Output the [X, Y] coordinate of the center of the cell containing the given text.  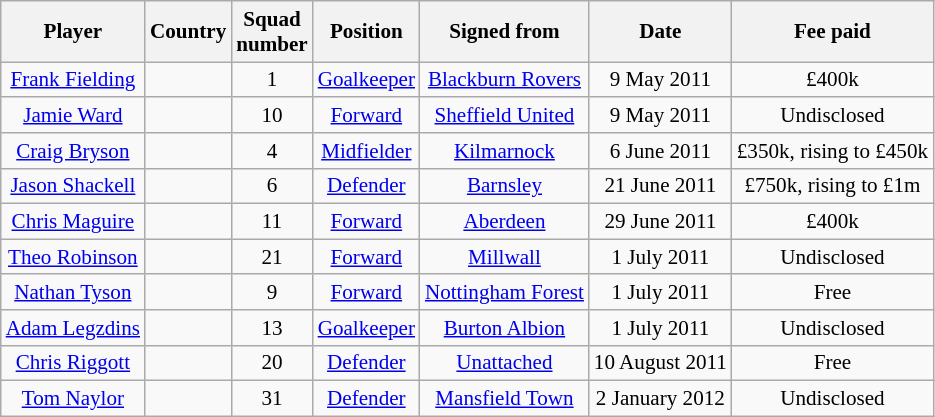
Tom Naylor [73, 398]
Position [366, 32]
Nottingham Forest [504, 292]
20 [272, 362]
Midfielder [366, 150]
21 June 2011 [660, 186]
6 June 2011 [660, 150]
Craig Bryson [73, 150]
10 August 2011 [660, 362]
Adam Legzdins [73, 328]
Nathan Tyson [73, 292]
Blackburn Rovers [504, 80]
Signed from [504, 32]
2 January 2012 [660, 398]
£350k, rising to £450k [832, 150]
Unattached [504, 362]
Date [660, 32]
Millwall [504, 256]
Jamie Ward [73, 114]
Burton Albion [504, 328]
Jason Shackell [73, 186]
Barnsley [504, 186]
29 June 2011 [660, 222]
Fee paid [832, 32]
1 [272, 80]
9 [272, 292]
Kilmarnock [504, 150]
21 [272, 256]
11 [272, 222]
13 [272, 328]
Squadnumber [272, 32]
Mansfield Town [504, 398]
Frank Fielding [73, 80]
6 [272, 186]
31 [272, 398]
Country [188, 32]
Chris Maguire [73, 222]
Chris Riggott [73, 362]
10 [272, 114]
4 [272, 150]
Aberdeen [504, 222]
Theo Robinson [73, 256]
Player [73, 32]
Sheffield United [504, 114]
£750k, rising to £1m [832, 186]
